Pinpoint the cell where the given text exists, returning its [X, Y] midpoint coordinate. 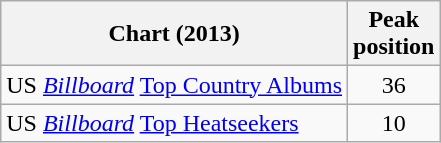
Peakposition [394, 34]
Chart (2013) [174, 34]
US Billboard Top Heatseekers [174, 123]
US Billboard Top Country Albums [174, 85]
36 [394, 85]
10 [394, 123]
